Scan for the cell matching the given text and deliver its [x, y] coordinate at center. 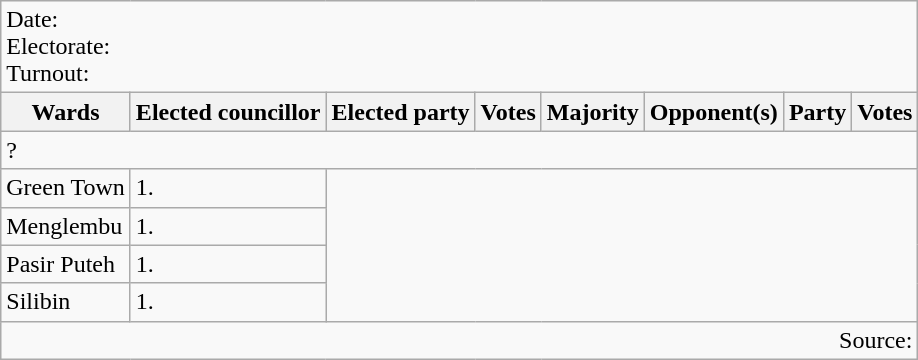
Silibin [66, 302]
Green Town [66, 188]
Party [817, 112]
Date: Electorate: Turnout: [460, 47]
Source: [460, 340]
Menglembu [66, 226]
? [460, 150]
Majority [592, 112]
Opponent(s) [714, 112]
Pasir Puteh [66, 264]
Elected councillor [228, 112]
Elected party [400, 112]
Wards [66, 112]
